Pinpoint the cell where the given text exists, returning its [x, y] midpoint coordinate. 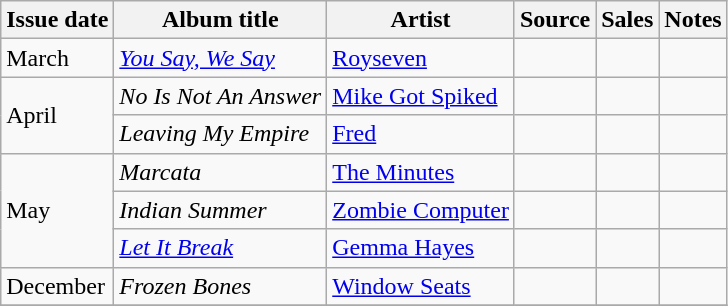
December [58, 286]
Frozen Bones [220, 286]
Indian Summer [220, 210]
Gemma Hayes [421, 248]
Royseven [421, 58]
Leaving My Empire [220, 134]
Let It Break [220, 248]
Marcata [220, 172]
Source [554, 20]
Album title [220, 20]
Notes [693, 20]
Mike Got Spiked [421, 96]
March [58, 58]
Sales [628, 20]
Artist [421, 20]
Window Seats [421, 286]
May [58, 210]
Fred [421, 134]
The Minutes [421, 172]
April [58, 115]
You Say, We Say [220, 58]
Zombie Computer [421, 210]
No Is Not An Answer [220, 96]
Issue date [58, 20]
